Provide the [X, Y] coordinate of the cell's center where the given text is located.  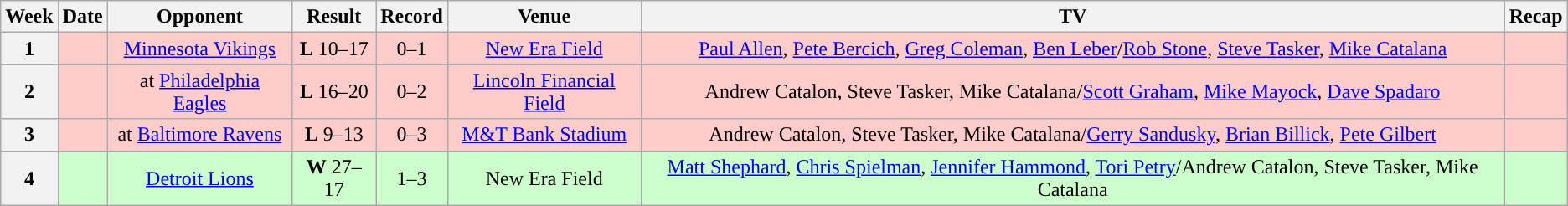
Record [412, 17]
at Baltimore Ravens [199, 135]
L 16–20 [334, 92]
1–3 [412, 178]
Matt Shephard, Chris Spielman, Jennifer Hammond, Tori Petry/Andrew Catalon, Steve Tasker, Mike Catalana [1072, 178]
Week [29, 17]
2 [29, 92]
L 10–17 [334, 49]
4 [29, 178]
W 27–17 [334, 178]
Date [82, 17]
Minnesota Vikings [199, 49]
Andrew Catalon, Steve Tasker, Mike Catalana/Scott Graham, Mike Mayock, Dave Spadaro [1072, 92]
3 [29, 135]
Recap [1536, 17]
M&T Bank Stadium [544, 135]
at Philadelphia Eagles [199, 92]
Venue [544, 17]
Paul Allen, Pete Bercich, Greg Coleman, Ben Leber/Rob Stone, Steve Tasker, Mike Catalana [1072, 49]
Andrew Catalon, Steve Tasker, Mike Catalana/Gerry Sandusky, Brian Billick, Pete Gilbert [1072, 135]
Detroit Lions [199, 178]
0–1 [412, 49]
L 9–13 [334, 135]
0–3 [412, 135]
TV [1072, 17]
0–2 [412, 92]
Opponent [199, 17]
1 [29, 49]
Lincoln Financial Field [544, 92]
Result [334, 17]
